Return the (X, Y) coordinate for the center point of the cell that contains the specified text.  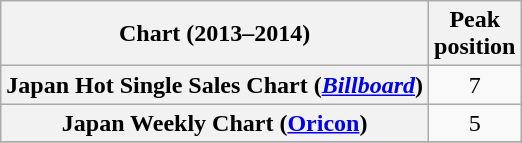
Japan Hot Single Sales Chart (Billboard) (215, 85)
Japan Weekly Chart (Oricon) (215, 123)
Chart (2013–2014) (215, 34)
Peakposition (475, 34)
7 (475, 85)
5 (475, 123)
